Identify which cell holds the provided text, then report its (x, y) central coordinate. 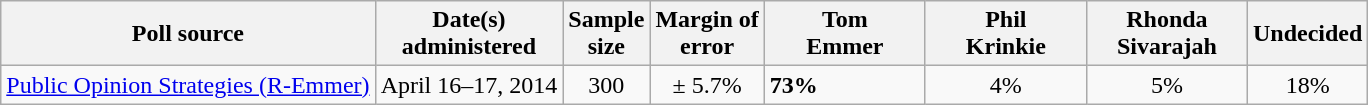
Poll source (188, 34)
Date(s)administered (469, 34)
Samplesize (606, 34)
TomEmmer (844, 34)
± 5.7% (707, 85)
Margin oferror (707, 34)
5% (1166, 85)
RhondaSivarajah (1166, 34)
April 16–17, 2014 (469, 85)
73% (844, 85)
18% (1307, 85)
PhilKrinkie (1006, 34)
4% (1006, 85)
Public Opinion Strategies (R-Emmer) (188, 85)
Undecided (1307, 34)
300 (606, 85)
